Pinpoint the cell where the given text exists, returning its (X, Y) midpoint coordinate. 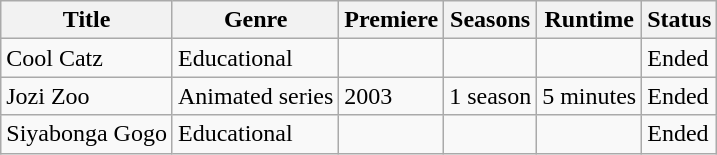
Status (680, 20)
2003 (392, 96)
Premiere (392, 20)
Animated series (255, 96)
1 season (490, 96)
Title (87, 20)
Cool Catz (87, 58)
Seasons (490, 20)
Jozi Zoo (87, 96)
5 minutes (590, 96)
Genre (255, 20)
Runtime (590, 20)
Siyabonga Gogo (87, 134)
